From the cell containing the given text, extract its center point as (X, Y) coordinate. 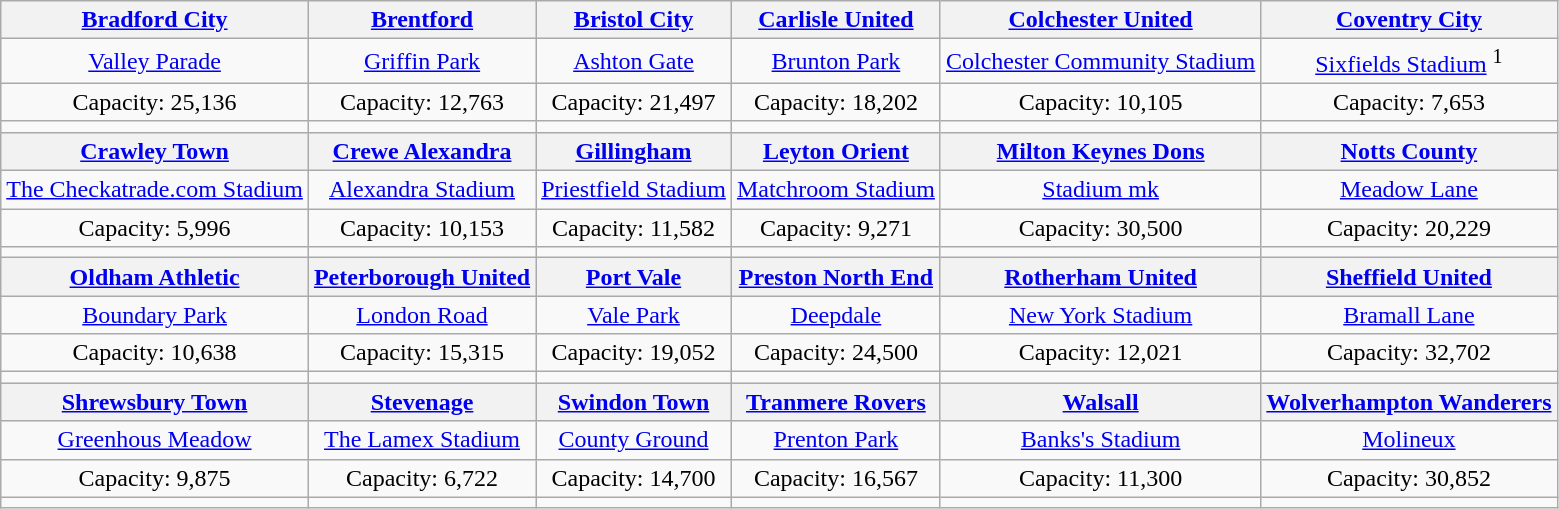
Gillingham (634, 151)
Stevenage (422, 402)
Walsall (1100, 402)
Stadium mk (1100, 190)
Capacity: 14,700 (634, 478)
Capacity: 20,229 (1409, 228)
Capacity: 30,852 (1409, 478)
Oldham Athletic (155, 277)
Tranmere Rovers (836, 402)
Prenton Park (836, 440)
The Lamex Stadium (422, 440)
Sheffield United (1409, 277)
Boundary Park (155, 315)
Swindon Town (634, 402)
Griffin Park (422, 62)
Capacity: 18,202 (836, 102)
Sixfields Stadium 1 (1409, 62)
County Ground (634, 440)
Crewe Alexandra (422, 151)
Coventry City (1409, 20)
Peterborough United (422, 277)
Greenhous Meadow (155, 440)
Rotherham United (1100, 277)
Capacity: 6,722 (422, 478)
Deepdale (836, 315)
Alexandra Stadium (422, 190)
Milton Keynes Dons (1100, 151)
Capacity: 10,105 (1100, 102)
Shrewsbury Town (155, 402)
Capacity: 11,582 (634, 228)
Capacity: 30,500 (1100, 228)
Crawley Town (155, 151)
Capacity: 11,300 (1100, 478)
Matchroom Stadium (836, 190)
Capacity: 19,052 (634, 353)
Ashton Gate (634, 62)
Brentford (422, 20)
Bristol City (634, 20)
Port Vale (634, 277)
Colchester Community Stadium (1100, 62)
Brunton Park (836, 62)
Bradford City (155, 20)
Capacity: 16,567 (836, 478)
Capacity: 9,875 (155, 478)
London Road (422, 315)
Capacity: 24,500 (836, 353)
Preston North End (836, 277)
Bramall Lane (1409, 315)
Meadow Lane (1409, 190)
Colchester United (1100, 20)
The Checkatrade.com Stadium (155, 190)
Capacity: 32,702 (1409, 353)
Priestfield Stadium (634, 190)
Capacity: 10,638 (155, 353)
Carlisle United (836, 20)
Capacity: 5,996 (155, 228)
Capacity: 12,763 (422, 102)
Molineux (1409, 440)
Valley Parade (155, 62)
Capacity: 15,315 (422, 353)
Capacity: 7,653 (1409, 102)
New York Stadium (1100, 315)
Vale Park (634, 315)
Capacity: 25,136 (155, 102)
Wolverhampton Wanderers (1409, 402)
Notts County (1409, 151)
Banks's Stadium (1100, 440)
Leyton Orient (836, 151)
Capacity: 10,153 (422, 228)
Capacity: 9,271 (836, 228)
Capacity: 12,021 (1100, 353)
Capacity: 21,497 (634, 102)
